Identify which cell holds the provided text, then report its [X, Y] central coordinate. 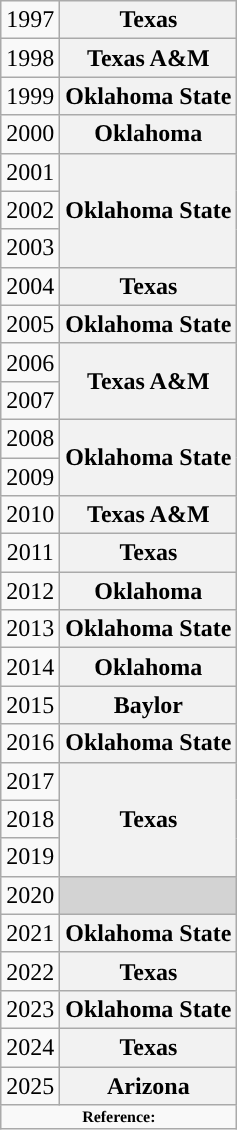
1997 [30, 20]
2019 [30, 857]
2011 [30, 553]
2016 [30, 743]
2024 [30, 1047]
Reference: [119, 1117]
2008 [30, 438]
2009 [30, 477]
2017 [30, 781]
2014 [30, 667]
2023 [30, 1009]
Arizona [148, 1085]
1999 [30, 96]
2010 [30, 515]
2013 [30, 629]
Baylor [148, 705]
2000 [30, 134]
2002 [30, 210]
2003 [30, 248]
2015 [30, 705]
2022 [30, 971]
2018 [30, 819]
2025 [30, 1085]
2007 [30, 400]
2012 [30, 591]
2001 [30, 172]
2006 [30, 362]
2005 [30, 324]
1998 [30, 58]
2004 [30, 286]
2020 [30, 895]
2021 [30, 933]
